Identify which cell holds the provided text, then report its [X, Y] central coordinate. 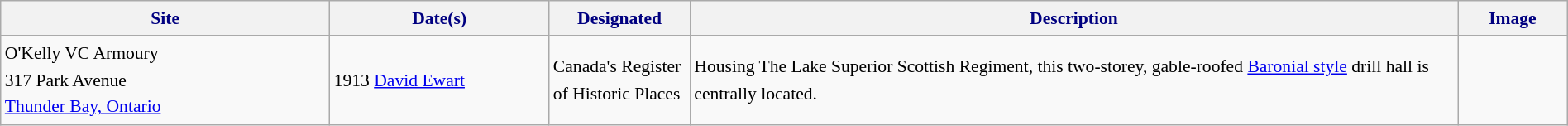
O'Kelly VC Armoury317 Park Avenue Thunder Bay, Ontario [165, 81]
Site [165, 18]
Description [1073, 18]
Designated [619, 18]
Date(s) [440, 18]
1913 David Ewart [440, 81]
Housing The Lake Superior Scottish Regiment, this two-storey, gable-roofed Baronial style drill hall is centrally located. [1073, 81]
Image [1513, 18]
Canada's Register of Historic Places [619, 81]
